Find where the given text appears and provide that cell's center as (X, Y) coordinate. 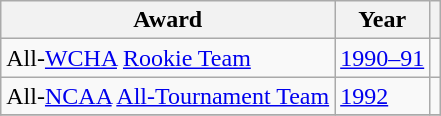
Year (382, 20)
All-NCAA All-Tournament Team (168, 96)
Award (168, 20)
1992 (382, 96)
All-WCHA Rookie Team (168, 58)
1990–91 (382, 58)
